Detect which cell encompasses the target text, then output its [x, y] center coordinate. 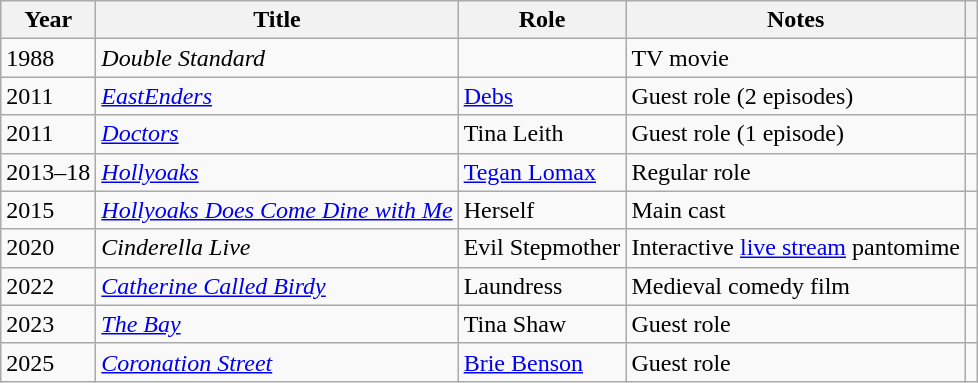
Tina Shaw [542, 324]
Debs [542, 96]
Cinderella Live [277, 248]
Double Standard [277, 58]
Coronation Street [277, 362]
Evil Stepmother [542, 248]
Tegan Lomax [542, 172]
Laundress [542, 286]
EastEnders [277, 96]
Notes [796, 20]
Catherine Called Birdy [277, 286]
TV movie [796, 58]
Hollyoaks Does Come Dine with Me [277, 210]
Guest role (2 episodes) [796, 96]
Medieval comedy film [796, 286]
1988 [48, 58]
2025 [48, 362]
2023 [48, 324]
Guest role (1 episode) [796, 134]
Tina Leith [542, 134]
Doctors [277, 134]
Herself [542, 210]
Year [48, 20]
Main cast [796, 210]
2013–18 [48, 172]
2022 [48, 286]
Role [542, 20]
Brie Benson [542, 362]
Hollyoaks [277, 172]
Title [277, 20]
2020 [48, 248]
The Bay [277, 324]
Regular role [796, 172]
2015 [48, 210]
Interactive live stream pantomime [796, 248]
